For the text-containing cell, return its midpoint in (X, Y) coordinate format. 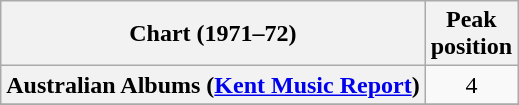
Chart (1971–72) (213, 34)
Peakposition (471, 34)
Australian Albums (Kent Music Report) (213, 85)
4 (471, 85)
